Detect which cell encompasses the target text, then output its [X, Y] center coordinate. 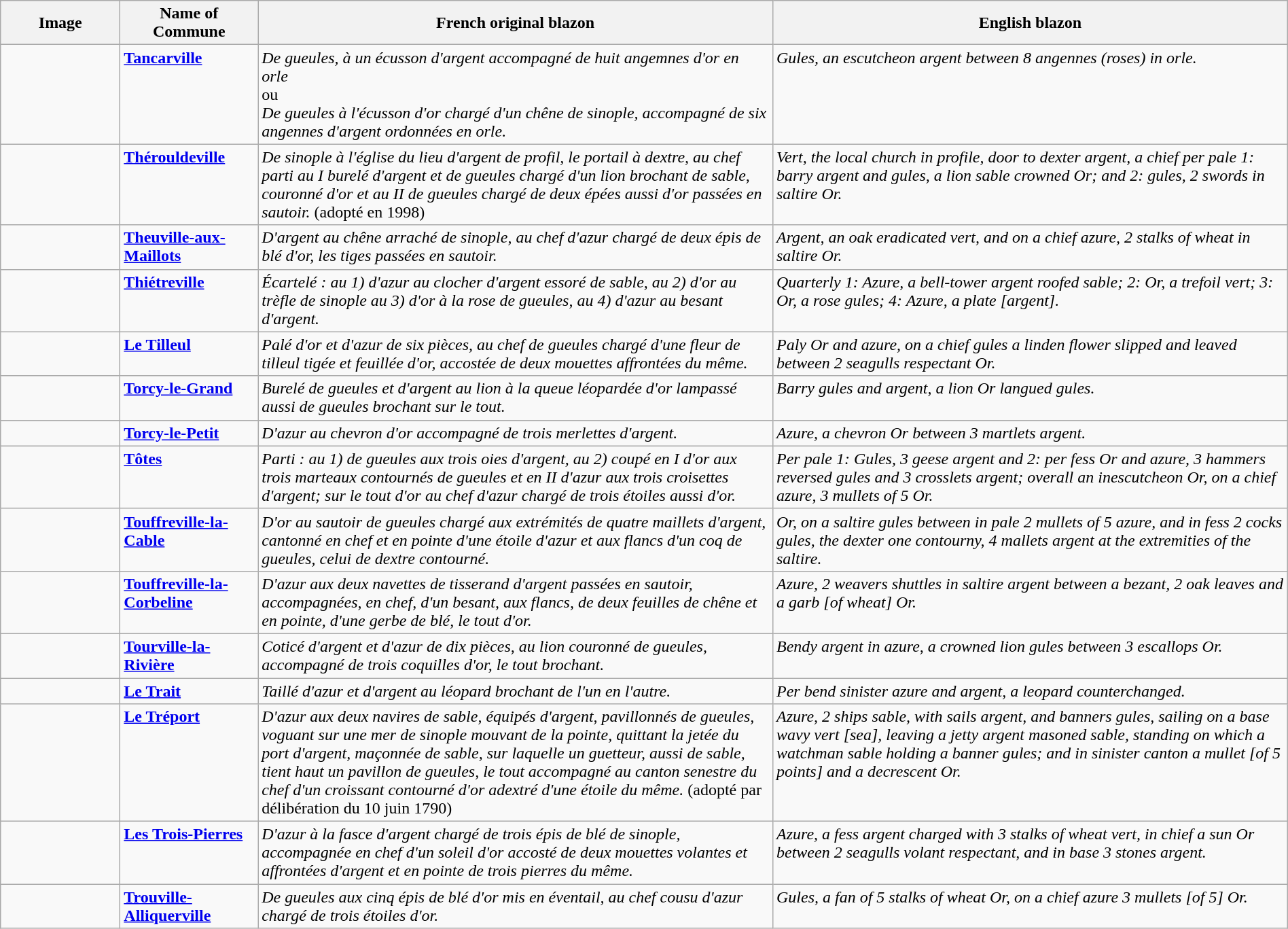
Touffreville-la-Corbeline [189, 602]
Torcy-le-Petit [189, 433]
Azure, a fess argent charged with 3 stalks of wheat vert, in chief a sun Or between 2 seagulls volant respectant, and in base 3 stones argent. [1030, 853]
Per bend sinister azure and argent, a leopard counterchanged. [1030, 691]
Tôtes [189, 477]
D'argent au chêne arraché de sinople, au chef d'azur chargé de deux épis de blé d'or, les tiges passées en sautoir. [516, 247]
Trouville-Alliquerville [189, 907]
Theuville-aux-Maillots [189, 247]
Touffreville-la-Cable [189, 540]
Thérouldeville [189, 185]
Le Trait [189, 691]
Quarterly 1: Azure, a bell-tower argent roofed sable; 2: Or, a trefoil vert; 3: Or, a rose gules; 4: Azure, a plate [argent]. [1030, 300]
D'azur au chevron d'or accompagné de trois merlettes d'argent. [516, 433]
Tancarville [189, 94]
English blazon [1030, 23]
Le Tréport [189, 763]
Barry gules and argent, a lion Or langued gules. [1030, 398]
Azure, a chevron Or between 3 martlets argent. [1030, 433]
Torcy-le-Grand [189, 398]
Le Tilleul [189, 353]
Bendy argent in azure, a crowned lion gules between 3 escallops Or. [1030, 655]
French original blazon [516, 23]
Name of Commune [189, 23]
Paly Or and azure, on a chief gules a linden flower slipped and leaved between 2 seagulls respectant Or. [1030, 353]
Image [60, 23]
Thiétreville [189, 300]
Burelé de gueules et d'argent au lion à la queue léopardée d'or lampassé aussi de gueules brochant sur le tout. [516, 398]
Argent, an oak eradicated vert, and on a chief azure, 2 stalks of wheat in saltire Or. [1030, 247]
Gules, an escutcheon argent between 8 angennes (roses) in orle. [1030, 94]
Azure, 2 weavers shuttles in saltire argent between a bezant, 2 oak leaves and a garb [of wheat] Or. [1030, 602]
Coticé d'argent et d'azur de dix pièces, au lion couronné de gueules, accompagné de trois coquilles d'or, le tout brochant. [516, 655]
Les Trois-Pierres [189, 853]
Gules, a fan of 5 stalks of wheat Or, on a chief azure 3 mullets [of 5] Or. [1030, 907]
Taillé d'azur et d'argent au léopard brochant de l'un en l'autre. [516, 691]
De gueules aux cinq épis de blé d'or mis en éventail, au chef cousu d'azur chargé de trois étoiles d'or. [516, 907]
Tourville-la-Rivière [189, 655]
